For the text-containing cell, return its midpoint in (x, y) coordinate format. 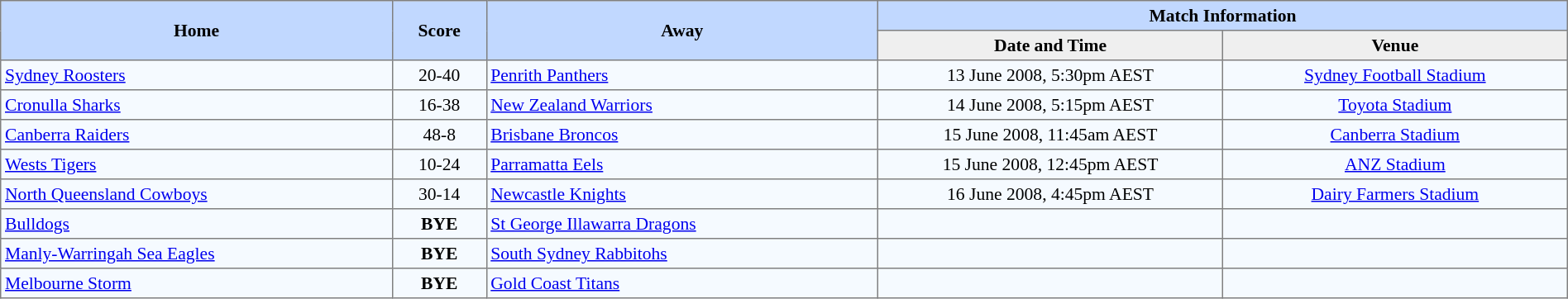
ANZ Stadium (1394, 164)
Sydney Football Stadium (1394, 75)
16-38 (439, 105)
Melbourne Storm (197, 283)
Match Information (1223, 16)
30-14 (439, 194)
Sydney Roosters (197, 75)
20-40 (439, 75)
Canberra Stadium (1394, 135)
Home (197, 31)
Brisbane Broncos (682, 135)
Gold Coast Titans (682, 283)
North Queensland Cowboys (197, 194)
Manly-Warringah Sea Eagles (197, 254)
Canberra Raiders (197, 135)
Wests Tigers (197, 164)
Score (439, 31)
Toyota Stadium (1394, 105)
15 June 2008, 11:45am AEST (1050, 135)
Newcastle Knights (682, 194)
16 June 2008, 4:45pm AEST (1050, 194)
South Sydney Rabbitohs (682, 254)
13 June 2008, 5:30pm AEST (1050, 75)
48-8 (439, 135)
Cronulla Sharks (197, 105)
15 June 2008, 12:45pm AEST (1050, 164)
14 June 2008, 5:15pm AEST (1050, 105)
Parramatta Eels (682, 164)
Away (682, 31)
Venue (1394, 45)
New Zealand Warriors (682, 105)
Dairy Farmers Stadium (1394, 194)
Date and Time (1050, 45)
Bulldogs (197, 224)
Penrith Panthers (682, 75)
10-24 (439, 164)
St George Illawarra Dragons (682, 224)
